Return the (x, y) coordinate for the center point of the cell that contains the specified text.  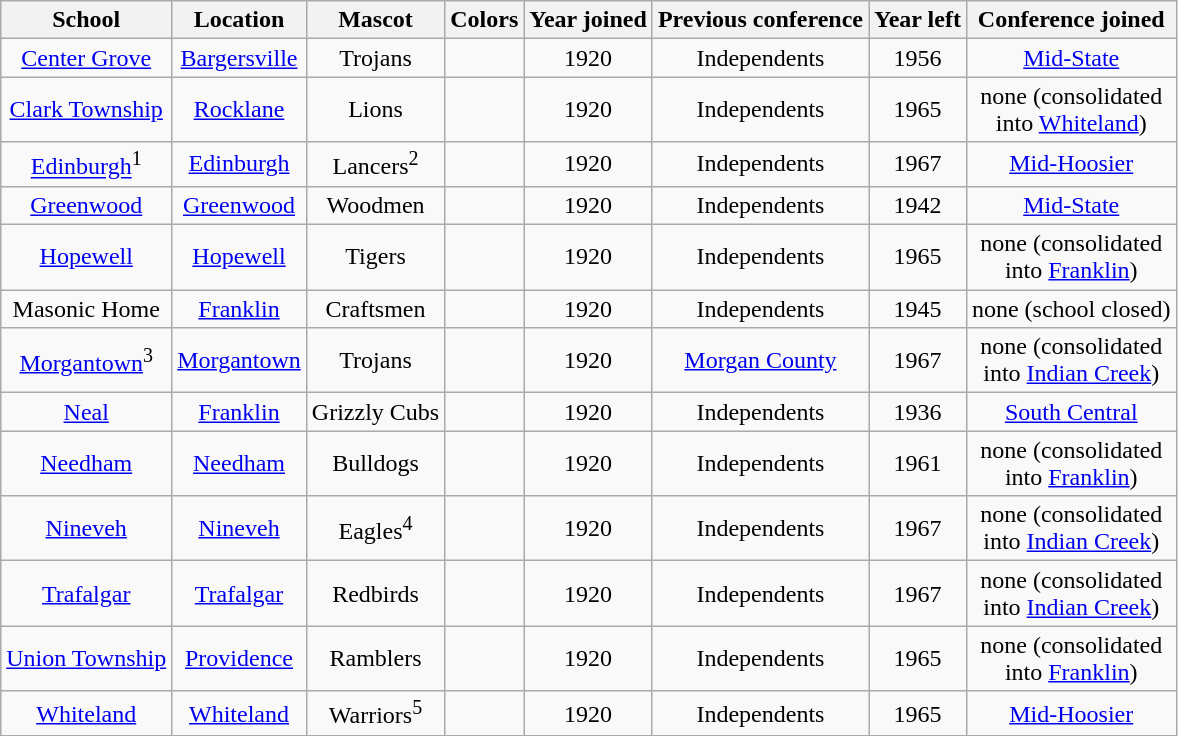
Rocklane (240, 110)
Clark Township (86, 110)
Grizzly Cubs (375, 412)
Masonic Home (86, 309)
Bulldogs (375, 464)
Woodmen (375, 205)
Eagles4 (375, 528)
Edinburgh1 (86, 164)
Neal (86, 412)
Edinburgh (240, 164)
Colors (484, 20)
Location (240, 20)
Previous conference (760, 20)
1936 (917, 412)
School (86, 20)
Bargersville (240, 58)
Lions (375, 110)
1961 (917, 464)
Year joined (588, 20)
Morgantown (240, 360)
Redbirds (375, 594)
Center Grove (86, 58)
South Central (1071, 412)
1956 (917, 58)
Conference joined (1071, 20)
Warriors5 (375, 714)
Year left (917, 20)
1942 (917, 205)
Union Township (86, 658)
Craftsmen (375, 309)
Lancers2 (375, 164)
none (school closed) (1071, 309)
Morgan County (760, 360)
Tigers (375, 258)
Providence (240, 658)
Mascot (375, 20)
1945 (917, 309)
Morgantown3 (86, 360)
none (consolidatedinto Whiteland) (1071, 110)
Ramblers (375, 658)
